Return the (x, y) coordinate for the center point of the cell that contains the specified text.  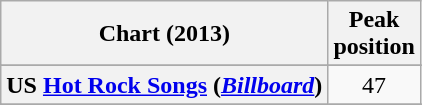
Chart (2013) (164, 34)
US Hot Rock Songs (Billboard) (164, 85)
47 (374, 85)
Peakposition (374, 34)
